Search for the cell housing the specified text and yield its (x, y) center coordinate. 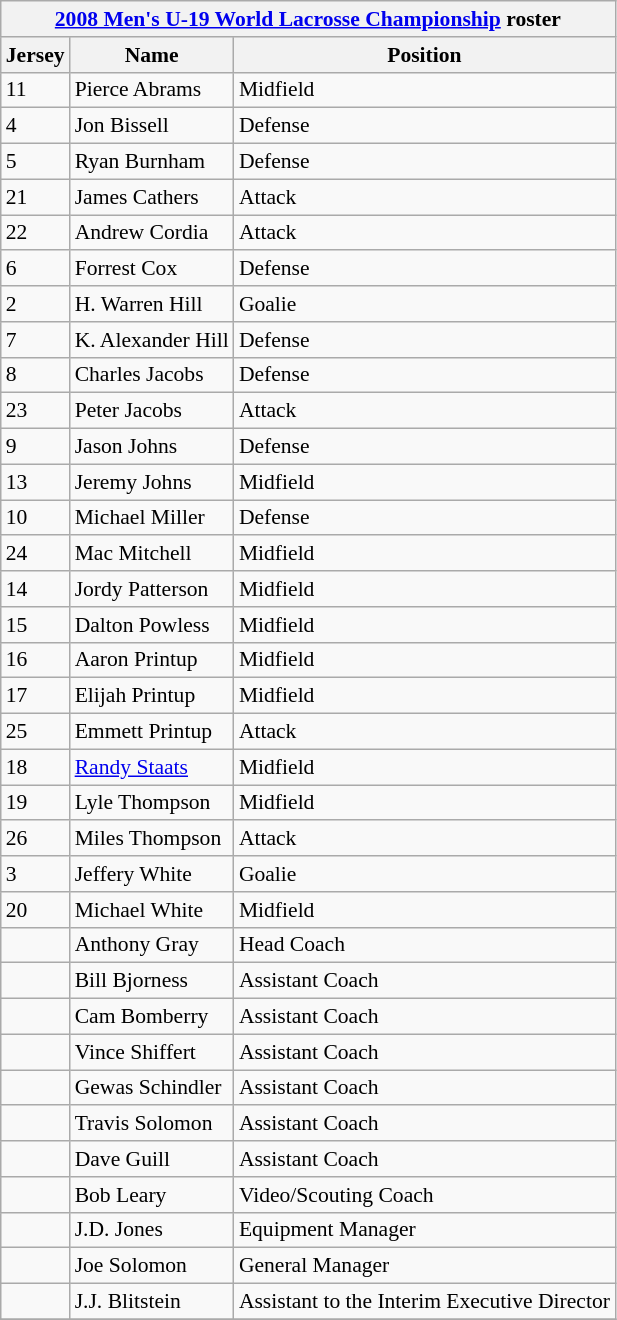
Bill Bjorness (152, 981)
9 (36, 447)
25 (36, 732)
Jon Bissell (152, 126)
19 (36, 803)
15 (36, 625)
K. Alexander Hill (152, 340)
Mac Mitchell (152, 554)
21 (36, 197)
Jersey (36, 55)
Jeffery White (152, 874)
Equipment Manager (424, 1230)
Dave Guill (152, 1159)
Cam Bomberry (152, 1017)
4 (36, 126)
Emmett Printup (152, 732)
Travis Solomon (152, 1124)
J.J. Blitstein (152, 1302)
Vince Shiffert (152, 1052)
Head Coach (424, 945)
3 (36, 874)
22 (36, 233)
11 (36, 90)
16 (36, 660)
Elijah Printup (152, 696)
General Manager (424, 1266)
Andrew Cordia (152, 233)
2 (36, 304)
Assistant to the Interim Executive Director (424, 1302)
18 (36, 767)
H. Warren Hill (152, 304)
Forrest Cox (152, 269)
Joe Solomon (152, 1266)
James Cathers (152, 197)
J.D. Jones (152, 1230)
Pierce Abrams (152, 90)
Miles Thompson (152, 839)
24 (36, 554)
Aaron Printup (152, 660)
13 (36, 482)
Charles Jacobs (152, 375)
Dalton Powless (152, 625)
Video/Scouting Coach (424, 1195)
Ryan Burnham (152, 162)
7 (36, 340)
5 (36, 162)
Jason Johns (152, 447)
Randy Staats (152, 767)
Bob Leary (152, 1195)
Jeremy Johns (152, 482)
2008 Men's U-19 World Lacrosse Championship roster (308, 19)
6 (36, 269)
23 (36, 411)
Michael White (152, 910)
8 (36, 375)
26 (36, 839)
Michael Miller (152, 518)
Anthony Gray (152, 945)
17 (36, 696)
10 (36, 518)
20 (36, 910)
Peter Jacobs (152, 411)
Name (152, 55)
Lyle Thompson (152, 803)
Position (424, 55)
Gewas Schindler (152, 1088)
14 (36, 589)
Jordy Patterson (152, 589)
